Pinpoint the cell where the given text exists, returning its [x, y] midpoint coordinate. 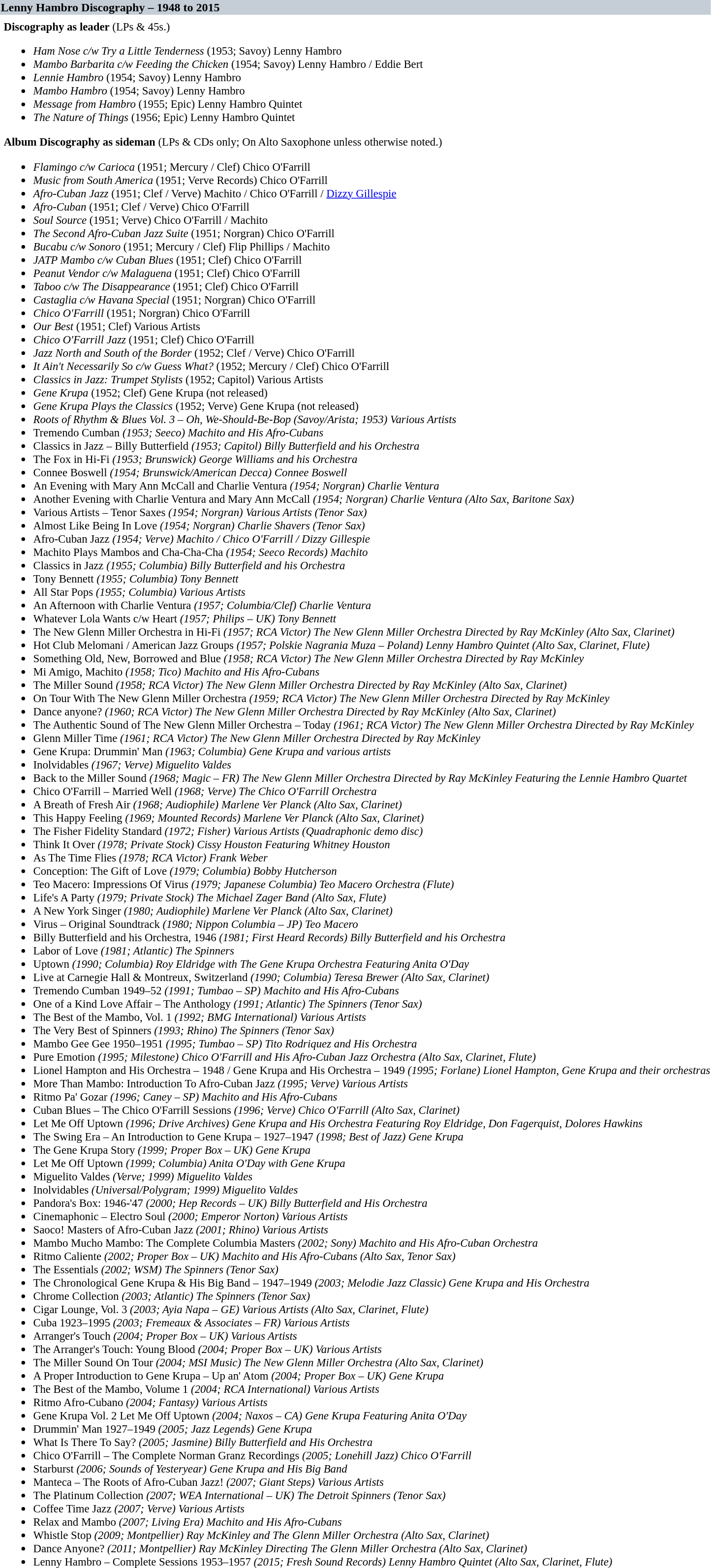
Lenny Hambro Discography – 1948 to 2015 [355, 7]
